Scan for the cell matching the given text and deliver its [x, y] coordinate at center. 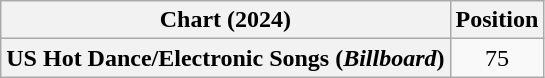
Position [497, 20]
Chart (2024) [226, 20]
75 [497, 58]
US Hot Dance/Electronic Songs (Billboard) [226, 58]
